Scan for the cell matching the given text and deliver its (x, y) coordinate at center. 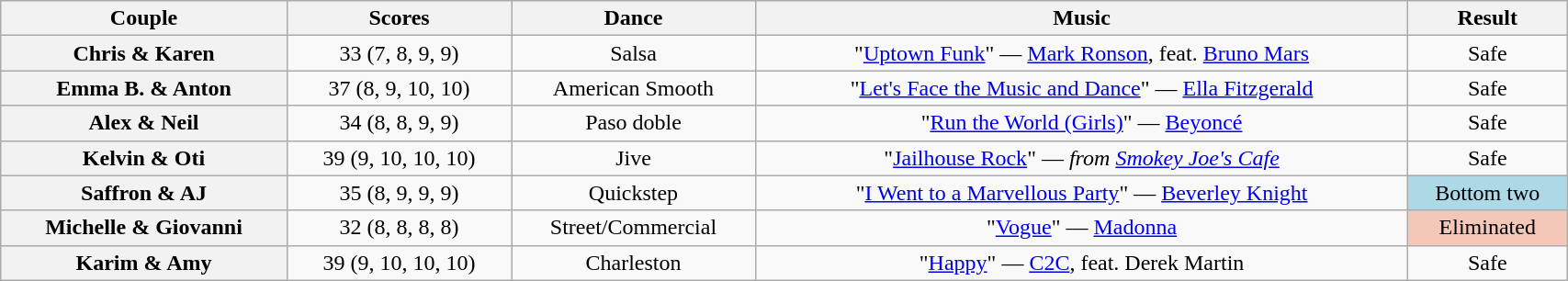
Kelvin & Oti (144, 158)
Jive (634, 158)
32 (8, 8, 8, 8) (399, 228)
Result (1488, 18)
Paso doble (634, 123)
"Vogue" — Madonna (1082, 228)
33 (7, 8, 9, 9) (399, 53)
Alex & Neil (144, 123)
35 (8, 9, 9, 9) (399, 193)
"Let's Face the Music and Dance" — Ella Fitzgerald (1082, 88)
"I Went to a Marvellous Party" — Beverley Knight (1082, 193)
Chris & Karen (144, 53)
Charleston (634, 263)
Karim & Amy (144, 263)
"Uptown Funk" — Mark Ronson, feat. Bruno Mars (1082, 53)
Saffron & AJ (144, 193)
Street/Commercial (634, 228)
Michelle & Giovanni (144, 228)
"Happy" — C2C, feat. Derek Martin (1082, 263)
Dance (634, 18)
"Jailhouse Rock" — from Smokey Joe's Cafe (1082, 158)
Music (1082, 18)
Quickstep (634, 193)
Bottom two (1488, 193)
37 (8, 9, 10, 10) (399, 88)
Salsa (634, 53)
34 (8, 8, 9, 9) (399, 123)
Emma B. & Anton (144, 88)
Scores (399, 18)
American Smooth (634, 88)
Eliminated (1488, 228)
Couple (144, 18)
"Run the World (Girls)" — Beyoncé (1082, 123)
